Extract the (X, Y) coordinate from the center of the cell holding the provided text.  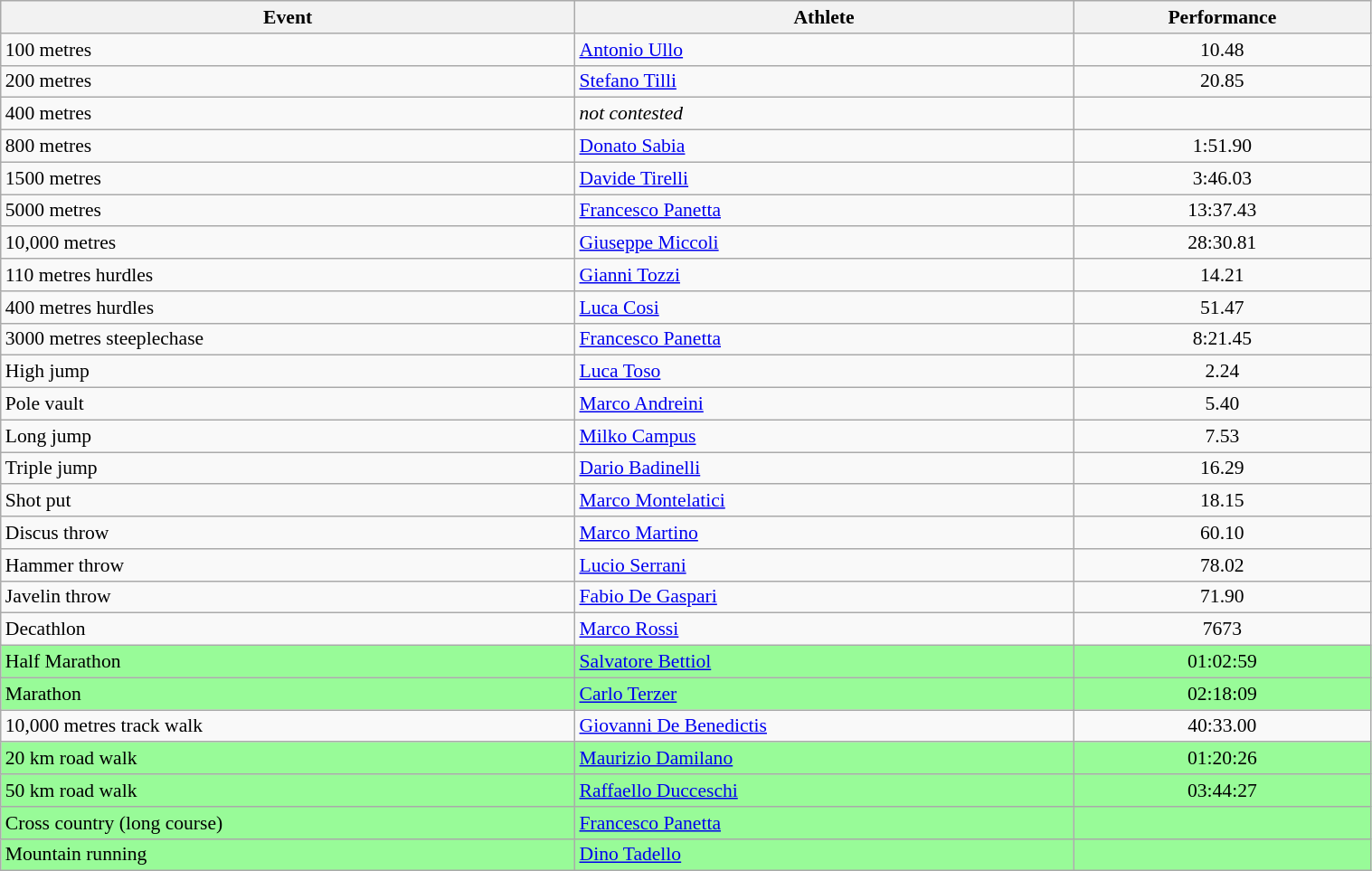
400 metres hurdles (288, 308)
Milko Campus (823, 436)
Mountain running (288, 855)
7673 (1223, 630)
02:18:09 (1223, 694)
20 km road walk (288, 759)
Decathlon (288, 630)
51.47 (1223, 308)
40:33.00 (1223, 726)
Stefano Tilli (823, 81)
Giuseppe Miccoli (823, 243)
110 metres hurdles (288, 275)
Javelin throw (288, 597)
14.21 (1223, 275)
100 metres (288, 50)
5.40 (1223, 404)
3:46.03 (1223, 178)
2.24 (1223, 372)
Marco Martino (823, 533)
Cross country (long course) (288, 823)
8:21.45 (1223, 339)
Hammer throw (288, 565)
3000 metres steeplechase (288, 339)
16.29 (1223, 469)
Donato Sabia (823, 147)
Half Marathon (288, 662)
5000 metres (288, 211)
Maurizio Damilano (823, 759)
01:20:26 (1223, 759)
Gianni Tozzi (823, 275)
Pole vault (288, 404)
1:51.90 (1223, 147)
Fabio De Gaspari (823, 597)
not contested (823, 114)
800 metres (288, 147)
High jump (288, 372)
Marco Andreini (823, 404)
7.53 (1223, 436)
Dino Tadello (823, 855)
400 metres (288, 114)
Marco Montelatici (823, 501)
Carlo Terzer (823, 694)
28:30.81 (1223, 243)
71.90 (1223, 597)
Marathon (288, 694)
20.85 (1223, 81)
Athlete (823, 17)
Lucio Serrani (823, 565)
Dario Badinelli (823, 469)
Antonio Ullo (823, 50)
1500 metres (288, 178)
Marco Rossi (823, 630)
Event (288, 17)
10,000 metres track walk (288, 726)
Long jump (288, 436)
Raffaello Ducceschi (823, 791)
03:44:27 (1223, 791)
Triple jump (288, 469)
Discus throw (288, 533)
Davide Tirelli (823, 178)
Shot put (288, 501)
Giovanni De Benedictis (823, 726)
Luca Toso (823, 372)
Luca Cosi (823, 308)
18.15 (1223, 501)
78.02 (1223, 565)
50 km road walk (288, 791)
Salvatore Bettiol (823, 662)
Performance (1223, 17)
200 metres (288, 81)
13:37.43 (1223, 211)
10,000 metres (288, 243)
01:02:59 (1223, 662)
10.48 (1223, 50)
60.10 (1223, 533)
